Pinpoint the cell where the given text exists, returning its (x, y) midpoint coordinate. 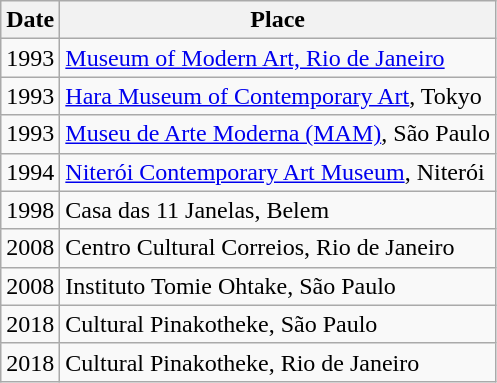
Instituto Tomie Ohtake, São Paulo (278, 286)
Museu de Arte Moderna (MAM), São Paulo (278, 134)
Date (30, 20)
1994 (30, 172)
Cultural Pinakotheke, São Paulo (278, 324)
Museum of Modern Art, Rio de Janeiro (278, 58)
1998 (30, 210)
Casa das 11 Janelas, Belem (278, 210)
Hara Museum of Contemporary Art, Tokyo (278, 96)
Place (278, 20)
Cultural Pinakotheke, Rio de Janeiro (278, 362)
Centro Cultural Correios, Rio de Janeiro (278, 248)
Niterói Contemporary Art Museum, Niterói (278, 172)
